Return (X, Y) of the center of cell containing provided text 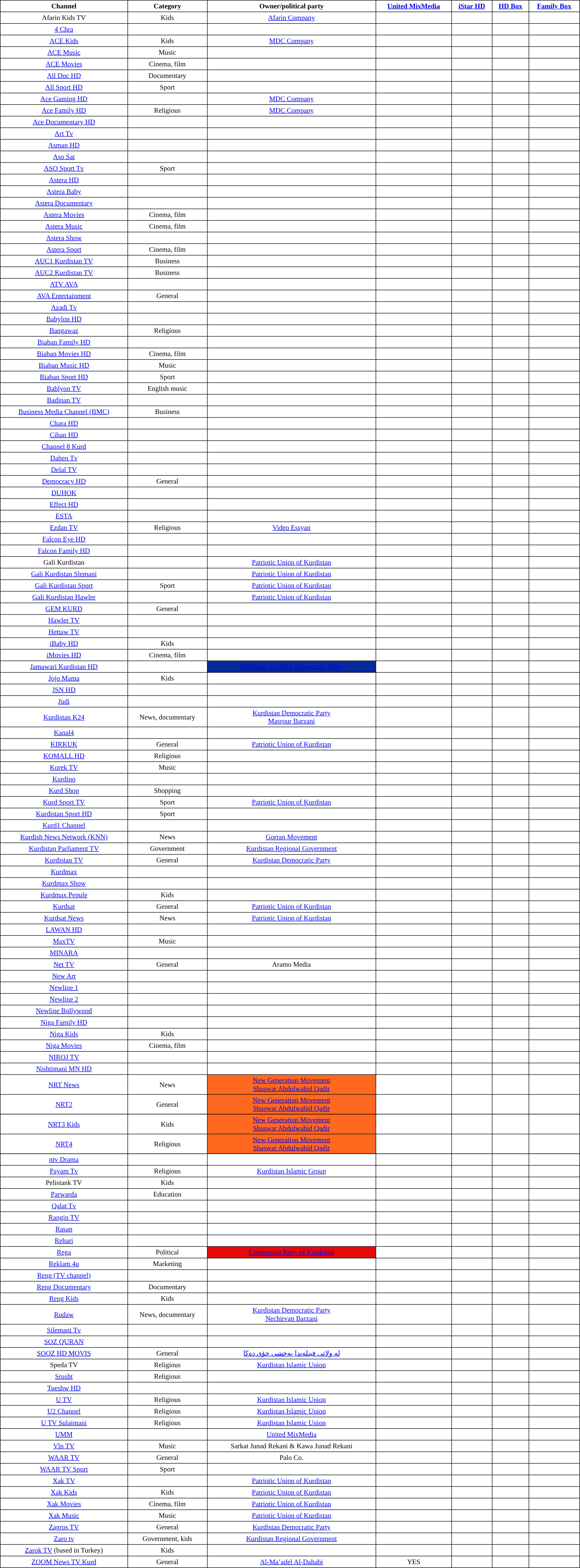
Kurdsat News (64, 918)
Family Box (554, 6)
Aramo Media (292, 964)
Government, kids (167, 1539)
Hawler TV (64, 620)
LAWAN HD (64, 930)
JSN HD (64, 690)
Owner/political party (292, 6)
Xak Movies (64, 1504)
Hettaw TV (64, 632)
Tueshw HD (64, 1388)
Xak TV (64, 1481)
Xak Kids (64, 1492)
Reng Documentary (64, 1287)
Video Essyan (292, 528)
Rasan (64, 1229)
Category (167, 6)
New Art (64, 976)
Education (167, 1194)
Rudaw (64, 1314)
KIRKUK (64, 744)
Qalat Tv (64, 1206)
Ace Documentary HD (64, 122)
Ace Family HD (64, 110)
Babylon HD (64, 319)
Kurd Sport TV (64, 802)
Biaban Movies HD (64, 354)
Rega (64, 1252)
Kurdmax Pepule (64, 895)
ACE Kids (64, 41)
Communist Party of Kurdistan (292, 1252)
Jamawari Kurdistan HD (64, 667)
Gorran Movement (292, 837)
Niga Movies (64, 1046)
Afarin Kids TV (64, 18)
Delal TV (64, 470)
Gali Kurdistan Slemani (64, 574)
Astera Music (64, 226)
Kurdish News Network (KNN) (64, 837)
Aso Sat (64, 157)
NIROJ TV (64, 1057)
Korek TV (64, 767)
Parwarda (64, 1194)
Palo Co. (292, 1458)
Sarkat Junad Rekani & Kawa Junad Rekani (292, 1446)
Afarin Company (292, 18)
Gali Kurdistan Sport (64, 586)
Gali Kurdistan (64, 562)
Gali Kurdistan Hawler (64, 597)
4 Chra (64, 29)
MINARA (64, 953)
Political (167, 1252)
Kanal4 (64, 733)
YES (414, 1562)
Zarok TV (based in Turkey) (64, 1550)
Speda TV (64, 1365)
Business Media Channel (BMC) (64, 412)
U2 Channel (64, 1411)
Rebari (64, 1241)
Reklam 4u (64, 1264)
Jojo Mama (64, 678)
Astera Sport (64, 249)
Kurd1 Channel (64, 825)
Kurdistan Sport HD (64, 814)
Ace Gaming HD (64, 99)
iMovies HD (64, 655)
Zagros TV (64, 1527)
ntv Drama (64, 1160)
Cihan HD (64, 435)
Kurdistan Islamic Group (292, 1171)
Kurdmax (64, 872)
NRT3 Kids (64, 1124)
Astera Documentary (64, 203)
Srusht (64, 1376)
Astera HD (64, 180)
Zaro tv (64, 1539)
Kurdistan Democratic PartyMasrour Barzani (292, 717)
UMM (64, 1434)
Kurd Shop (64, 791)
Kurdistan Democratic PartyNechirvan Barzani (292, 1314)
DUHOK (64, 493)
Net TV (64, 964)
Falcon Eye HD (64, 539)
U TV Sulaimani (64, 1423)
ACE Music (64, 52)
Pelistank TV (64, 1183)
ATV AVA (64, 284)
Kurdistan Socialist Democratic Party (292, 667)
ASO Sport Tv (64, 168)
ESTA (64, 516)
Kurdino (64, 779)
Azadi Tv (64, 307)
Reng Kids (64, 1299)
Newline 2 (64, 999)
Newline Bollywood (64, 1011)
Niga Family HD (64, 1022)
WAAR TV Sport (64, 1469)
ZOOM News TV Kurd (64, 1562)
Shopping (167, 791)
Chara HD (64, 423)
Judi (64, 701)
Kurdistan TV (64, 860)
SOZ QURAN (64, 1342)
Newline 1 (64, 988)
AUC1 Kurdistan TV (64, 261)
Biaban Music HD (64, 365)
Channel (64, 6)
Astera Movies (64, 215)
Astera Show (64, 238)
Channel 8 Kurd (64, 446)
Xak Music (64, 1516)
Payam Tv (64, 1171)
Democracy HD (64, 481)
Al-Ma’adel Al-Dahabi (292, 1562)
U TV (64, 1400)
Effect HD (64, 504)
WAAR TV (64, 1458)
Bablyon TV (64, 389)
All Doc HD (64, 76)
Silemani Tv (64, 1330)
NRT2 (64, 1104)
Niga Kids (64, 1034)
Kurdsat (64, 906)
AUC2 Kurdistan TV (64, 273)
Kurdmax Show (64, 883)
Astera Baby (64, 192)
AVA Entertainment (64, 296)
Asman HD (64, 145)
MaxTV (64, 941)
KOMALL HD (64, 756)
Reng (TV channel) (64, 1275)
Government (167, 849)
Kurdistan Parliament TV (64, 849)
Badinan TV (64, 400)
Biaban Sport HD (64, 377)
Art Tv (64, 134)
NRT4 (64, 1144)
Falcon Family HD (64, 551)
NRT News (64, 1084)
Kurdistan K24 (64, 717)
Dahen Tv (64, 458)
لە ولاتی فینلەندا پەخشی خۆی دەکا (292, 1353)
iBaby HD (64, 643)
SOOZ HD MOVIS (64, 1353)
Biaban Family HD (64, 342)
English music (167, 389)
HD Box (510, 6)
ACE Movies (64, 64)
Ezdan TV (64, 528)
iStar HD (472, 6)
GEM KURD (64, 609)
Nishtimani MN HD (64, 1069)
All Sport HD (64, 87)
Bangawaz (64, 331)
Vîn TV (64, 1446)
Rangin TV (64, 1217)
Marketing (167, 1264)
